Determine the (x, y) coordinate at the center of the cell enclosing the given text.  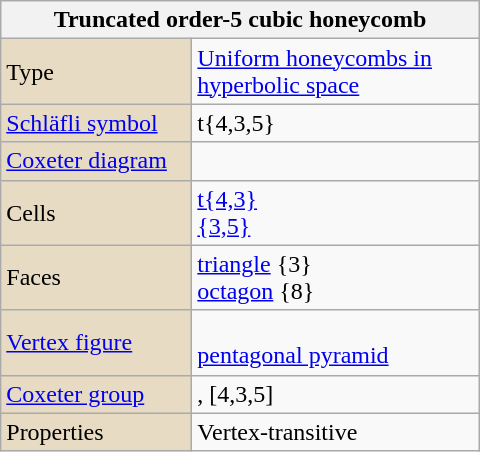
Type (96, 72)
Coxeter group (96, 394)
Vertex-transitive (336, 432)
Schläfli symbol (96, 123)
Properties (96, 432)
Cells (96, 212)
Vertex figure (96, 342)
Uniform honeycombs in hyperbolic space (336, 72)
t{4,3,5} (336, 123)
Truncated order-5 cubic honeycomb (240, 20)
Coxeter diagram (96, 161)
triangle {3}octagon {8} (336, 278)
t{4,3} {3,5} (336, 212)
, [4,3,5] (336, 394)
pentagonal pyramid (336, 342)
Faces (96, 278)
